Provide the (x, y) coordinate of the cell's center where the given text is located.  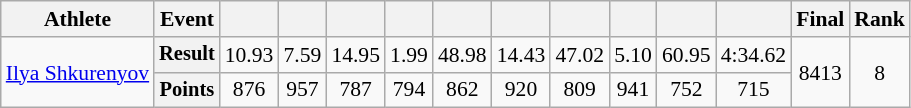
876 (250, 90)
752 (686, 90)
809 (580, 90)
Rank (880, 19)
8 (880, 72)
920 (522, 90)
787 (356, 90)
4:34.62 (754, 55)
14.95 (356, 55)
715 (754, 90)
1.99 (409, 55)
794 (409, 90)
862 (462, 90)
60.95 (686, 55)
Result (187, 55)
5.10 (633, 55)
Final (820, 19)
10.93 (250, 55)
47.02 (580, 55)
941 (633, 90)
Event (187, 19)
48.98 (462, 55)
8413 (820, 72)
Points (187, 90)
7.59 (302, 55)
Ilya Shkurenyov (78, 72)
Athlete (78, 19)
14.43 (522, 55)
957 (302, 90)
